Output the (x, y) coordinate of the center of the cell containing the given text.  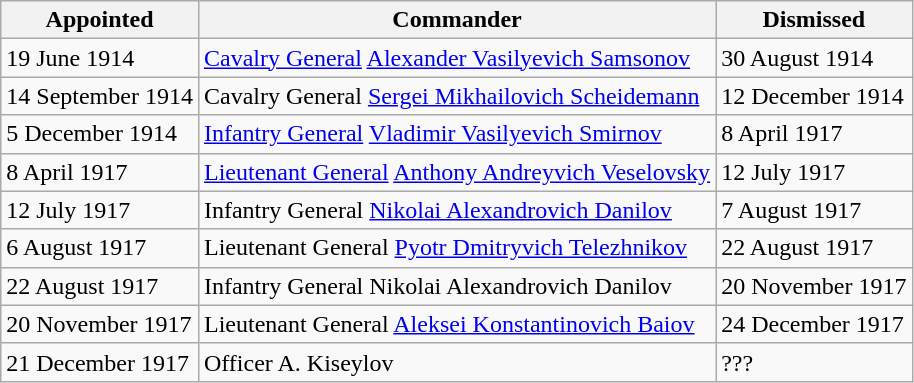
12 December 1914 (814, 96)
24 December 1917 (814, 324)
Appointed (100, 20)
7 August 1917 (814, 210)
Commander (456, 20)
19 June 1914 (100, 58)
30 August 1914 (814, 58)
5 December 1914 (100, 134)
6 August 1917 (100, 248)
Lieutenant General Aleksei Konstantinovich Baiov (456, 324)
14 September 1914 (100, 96)
Dismissed (814, 20)
Officer A. Kiseylov (456, 362)
Cavalry General Sergei Mikhailovich Scheidemann (456, 96)
Lieutenant General Anthony Andreyvich Veselovsky (456, 172)
21 December 1917 (100, 362)
Cavalry General Alexander Vasilyevich Samsonov (456, 58)
Lieutenant General Pyotr Dmitryvich Telezhnikov (456, 248)
??? (814, 362)
Infantry General Vladimir Vasilyevich Smirnov (456, 134)
